Detect which cell encompasses the target text, then output its (x, y) center coordinate. 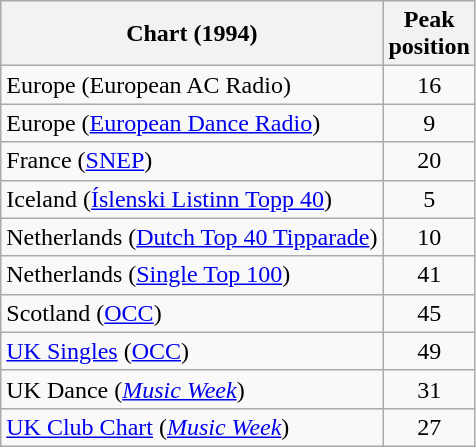
5 (429, 199)
Peakposition (429, 34)
49 (429, 351)
20 (429, 161)
45 (429, 313)
27 (429, 427)
UK Club Chart (Music Week) (192, 427)
Chart (1994) (192, 34)
Iceland (Íslenski Listinn Topp 40) (192, 199)
UK Singles (OCC) (192, 351)
Europe (European Dance Radio) (192, 123)
9 (429, 123)
Europe (European AC Radio) (192, 85)
10 (429, 237)
Netherlands (Single Top 100) (192, 275)
Netherlands (Dutch Top 40 Tipparade) (192, 237)
UK Dance (Music Week) (192, 389)
Scotland (OCC) (192, 313)
31 (429, 389)
France (SNEP) (192, 161)
16 (429, 85)
41 (429, 275)
